Return the [X, Y] coordinate for the center point of the cell that contains the specified text.  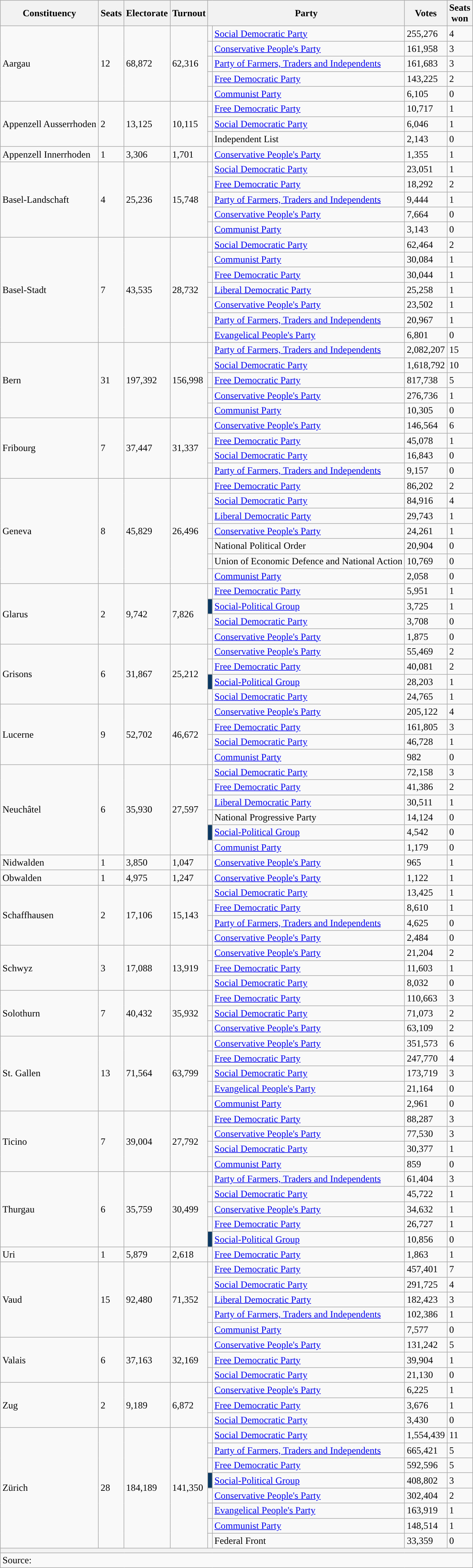
161,683 [425, 64]
Electorate [147, 13]
197,392 [147, 380]
9,157 [425, 471]
1,179 [425, 847]
9 [111, 735]
15,143 [189, 915]
Obwalden [50, 877]
161,805 [425, 727]
665,421 [425, 1450]
1,863 [425, 1254]
St. Gallen [50, 1073]
Schwyz [50, 968]
131,242 [425, 1345]
71,073 [425, 1013]
30,084 [425, 260]
Schaffhausen [50, 915]
31,867 [147, 674]
Appenzell Ausserrhoden [50, 124]
6,105 [425, 94]
4,975 [147, 877]
28 [111, 1488]
45,829 [147, 531]
40,081 [425, 666]
302,404 [425, 1496]
21,204 [425, 953]
27,792 [189, 1141]
25,258 [425, 290]
32,169 [189, 1360]
6,046 [425, 124]
88,287 [425, 1119]
7,826 [189, 614]
13,425 [425, 892]
46,728 [425, 742]
8 [111, 531]
20,904 [425, 546]
10,856 [425, 1239]
37,447 [147, 448]
25,236 [147, 199]
34,632 [425, 1209]
255,276 [425, 34]
55,469 [425, 651]
86,202 [425, 486]
39,004 [147, 1141]
2,618 [189, 1254]
43,535 [147, 290]
9,189 [147, 1405]
163,919 [425, 1511]
7,577 [425, 1330]
29,743 [425, 516]
18,292 [425, 184]
71,352 [189, 1300]
Aargau [50, 64]
Zug [50, 1405]
1,554,439 [425, 1435]
982 [425, 757]
3,725 [425, 606]
110,663 [425, 998]
Seats [111, 13]
859 [425, 1164]
4,625 [425, 923]
6,801 [425, 335]
Bern [50, 380]
247,770 [425, 1058]
23,502 [425, 305]
52,702 [147, 735]
13 [111, 1073]
71,564 [147, 1073]
25,212 [189, 674]
30,044 [425, 275]
62,464 [425, 245]
817,738 [425, 380]
Source: [236, 1560]
24,765 [425, 697]
Independent List [309, 139]
63,799 [189, 1073]
33,359 [425, 1541]
Nidwalden [50, 862]
Basel-Stadt [50, 290]
11 [460, 1435]
Glarus [50, 614]
408,802 [425, 1480]
37,163 [147, 1360]
141,350 [189, 1488]
Party [307, 13]
Grisons [50, 674]
National Progressive Party [309, 817]
24,261 [425, 531]
15,748 [189, 199]
2,484 [425, 938]
3,708 [425, 621]
182,423 [425, 1300]
Federal Front [309, 1541]
13,125 [147, 124]
Geneva [50, 531]
1,875 [425, 636]
Thurgau [50, 1209]
92,480 [147, 1300]
14,124 [425, 817]
5,879 [147, 1254]
4,542 [425, 832]
2,961 [425, 1104]
17,088 [147, 968]
965 [425, 862]
11,603 [425, 968]
31 [111, 380]
National Political Order [309, 546]
30,377 [425, 1149]
10,305 [425, 410]
16,843 [425, 456]
148,514 [425, 1526]
Fribourg [50, 448]
184,189 [147, 1488]
21,164 [425, 1088]
21,130 [425, 1375]
161,958 [425, 49]
Basel-Landschaft [50, 199]
1,355 [425, 154]
Union of Economic Defence and National Action [309, 561]
30,499 [189, 1209]
8,610 [425, 908]
26,727 [425, 1224]
Seatswon [460, 13]
63,109 [425, 1028]
102,386 [425, 1315]
6,225 [425, 1390]
2,082,207 [425, 350]
28,203 [425, 681]
10 [460, 365]
Votes [425, 13]
3,306 [147, 154]
Ticino [50, 1141]
291,725 [425, 1284]
3,676 [425, 1405]
10,769 [425, 561]
1,122 [425, 877]
72,158 [425, 772]
Solothurn [50, 1013]
61,404 [425, 1179]
41,386 [425, 787]
Turnout [189, 13]
45,078 [425, 441]
9,444 [425, 199]
8,032 [425, 983]
5,951 [425, 591]
28,732 [189, 290]
1,618,792 [425, 365]
592,596 [425, 1465]
23,051 [425, 169]
6,872 [189, 1405]
3,143 [425, 230]
173,719 [425, 1073]
35,932 [189, 1013]
35,759 [147, 1209]
Uri [50, 1254]
2,058 [425, 576]
77,530 [425, 1134]
9,742 [147, 614]
30,511 [425, 802]
1,701 [189, 154]
39,904 [425, 1360]
1,247 [189, 877]
27,597 [189, 810]
205,122 [425, 712]
457,401 [425, 1269]
Zürich [50, 1488]
2,143 [425, 139]
31,337 [189, 448]
276,736 [425, 395]
13,919 [189, 968]
146,564 [425, 425]
20,967 [425, 320]
10,115 [189, 124]
35,930 [147, 810]
84,916 [425, 501]
17,106 [147, 915]
26,496 [189, 531]
10,717 [425, 109]
62,316 [189, 64]
Lucerne [50, 735]
143,225 [425, 79]
3,430 [425, 1420]
Appenzell Innerrhoden [50, 154]
Valais [50, 1360]
7,664 [425, 215]
46,672 [189, 735]
Neuchâtel [50, 810]
12 [111, 64]
40,432 [147, 1013]
Vaud [50, 1300]
1,047 [189, 862]
3,850 [147, 862]
351,573 [425, 1043]
156,998 [189, 380]
45,722 [425, 1194]
Constituency [50, 13]
68,872 [147, 64]
